From the cell containing the given text, extract its center point as [X, Y] coordinate. 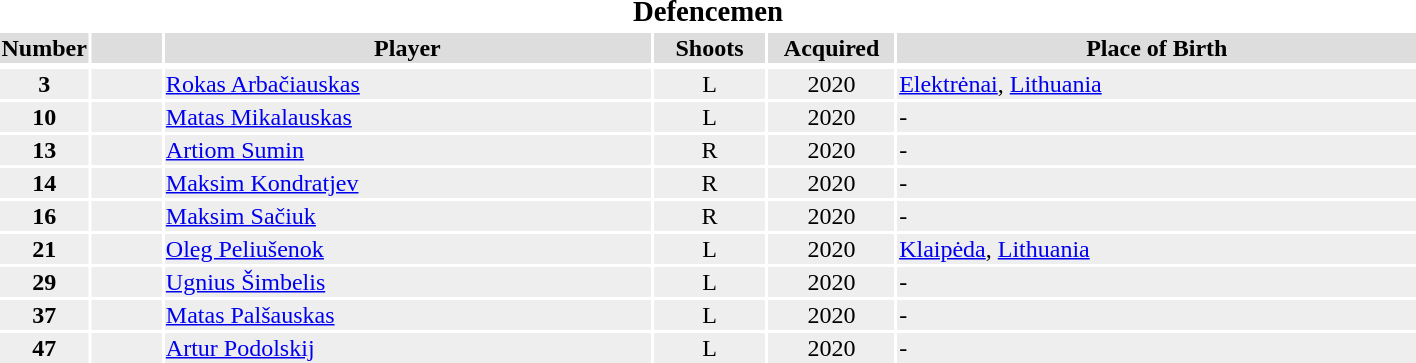
16 [44, 216]
Acquired [832, 48]
Rokas Arbačiauskas [407, 84]
Klaipėda, Lithuania [1157, 249]
3 [44, 84]
Matas Palšauskas [407, 315]
14 [44, 183]
29 [44, 282]
Player [407, 48]
47 [44, 348]
21 [44, 249]
Shoots [709, 48]
Place of Birth [1157, 48]
Artiom Sumin [407, 150]
Maksim Kondratjev [407, 183]
Matas Mikalauskas [407, 117]
Oleg Peliušenok [407, 249]
37 [44, 315]
Ugnius Šimbelis [407, 282]
13 [44, 150]
10 [44, 117]
Artur Podolskij [407, 348]
Elektrėnai, Lithuania [1157, 84]
Maksim Sačiuk [407, 216]
Number [44, 48]
